Return [X, Y] of the center of cell containing provided text 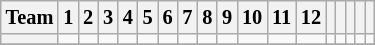
11 [282, 17]
9 [227, 17]
2 [88, 17]
6 [168, 17]
8 [207, 17]
3 [108, 17]
5 [148, 17]
Team [30, 17]
4 [128, 17]
1 [68, 17]
12 [311, 17]
10 [252, 17]
7 [187, 17]
